Extract the [X, Y] coordinate from the center of the cell holding the provided text.  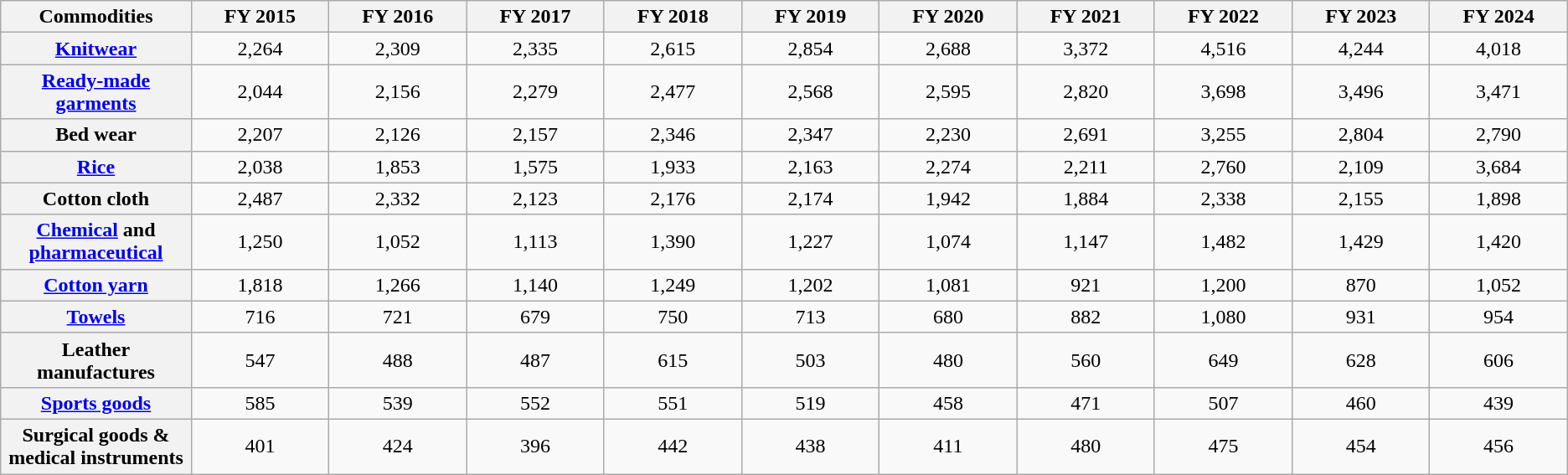
2,346 [673, 135]
2,347 [810, 135]
Chemical and pharmaceutical [96, 241]
2,274 [948, 167]
1,202 [810, 285]
487 [535, 360]
1,818 [260, 285]
551 [673, 403]
2,156 [398, 92]
FY 2023 [1361, 17]
401 [260, 446]
2,123 [535, 199]
1,140 [535, 285]
507 [1223, 403]
2,264 [260, 49]
1,429 [1361, 241]
615 [673, 360]
FY 2022 [1223, 17]
649 [1223, 360]
2,163 [810, 167]
2,760 [1223, 167]
1,898 [1498, 199]
2,038 [260, 167]
2,691 [1086, 135]
Towels [96, 317]
680 [948, 317]
439 [1498, 403]
2,804 [1361, 135]
2,595 [948, 92]
2,309 [398, 49]
2,854 [810, 49]
396 [535, 446]
Bed wear [96, 135]
1,884 [1086, 199]
2,230 [948, 135]
424 [398, 446]
713 [810, 317]
2,820 [1086, 92]
547 [260, 360]
1,853 [398, 167]
1,227 [810, 241]
FY 2019 [810, 17]
1,420 [1498, 241]
954 [1498, 317]
2,174 [810, 199]
2,207 [260, 135]
2,279 [535, 92]
870 [1361, 285]
1,249 [673, 285]
FY 2016 [398, 17]
Cotton yarn [96, 285]
FY 2015 [260, 17]
716 [260, 317]
1,074 [948, 241]
2,176 [673, 199]
1,113 [535, 241]
Commodities [96, 17]
4,018 [1498, 49]
Leather manufactures [96, 360]
Cotton cloth [96, 199]
750 [673, 317]
2,688 [948, 49]
2,126 [398, 135]
585 [260, 403]
Surgical goods & medical instruments [96, 446]
FY 2020 [948, 17]
FY 2018 [673, 17]
1,933 [673, 167]
2,211 [1086, 167]
1,250 [260, 241]
Knitwear [96, 49]
1,266 [398, 285]
2,155 [1361, 199]
1,200 [1223, 285]
1,575 [535, 167]
2,615 [673, 49]
2,568 [810, 92]
1,081 [948, 285]
4,244 [1361, 49]
2,335 [535, 49]
2,338 [1223, 199]
460 [1361, 403]
3,471 [1498, 92]
Ready-made garments [96, 92]
679 [535, 317]
2,487 [260, 199]
FY 2024 [1498, 17]
606 [1498, 360]
539 [398, 403]
438 [810, 446]
442 [673, 446]
454 [1361, 446]
3,684 [1498, 167]
2,332 [398, 199]
4,516 [1223, 49]
2,044 [260, 92]
471 [1086, 403]
Sports goods [96, 403]
628 [1361, 360]
519 [810, 403]
2,477 [673, 92]
503 [810, 360]
3,698 [1223, 92]
FY 2021 [1086, 17]
1,390 [673, 241]
1,080 [1223, 317]
3,496 [1361, 92]
1,147 [1086, 241]
411 [948, 446]
488 [398, 360]
882 [1086, 317]
921 [1086, 285]
552 [535, 403]
3,255 [1223, 135]
3,372 [1086, 49]
1,942 [948, 199]
560 [1086, 360]
2,157 [535, 135]
475 [1223, 446]
456 [1498, 446]
FY 2017 [535, 17]
721 [398, 317]
Rice [96, 167]
2,109 [1361, 167]
931 [1361, 317]
458 [948, 403]
1,482 [1223, 241]
2,790 [1498, 135]
